Output the [x, y] coordinate of the center of the cell containing the given text.  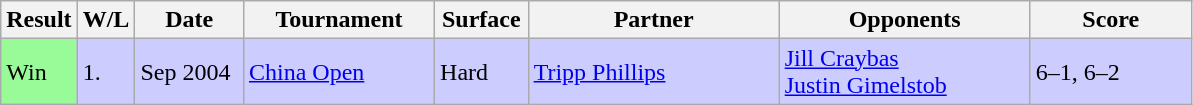
Partner [654, 20]
1. [106, 72]
Sep 2004 [190, 72]
Opponents [904, 20]
Hard [482, 72]
Tripp Phillips [654, 72]
Tournament [338, 20]
Score [1110, 20]
Result [39, 20]
6–1, 6–2 [1110, 72]
Surface [482, 20]
Jill Craybas Justin Gimelstob [904, 72]
China Open [338, 72]
Date [190, 20]
W/L [106, 20]
Win [39, 72]
